Output the [X, Y] coordinate of the center of the cell containing the given text.  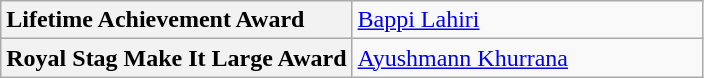
Bappi Lahiri [528, 20]
Royal Stag Make It Large Award [176, 58]
Ayushmann Khurrana [528, 58]
Lifetime Achievement Award [176, 20]
